Output the (x, y) coordinate of the center of the cell containing the given text.  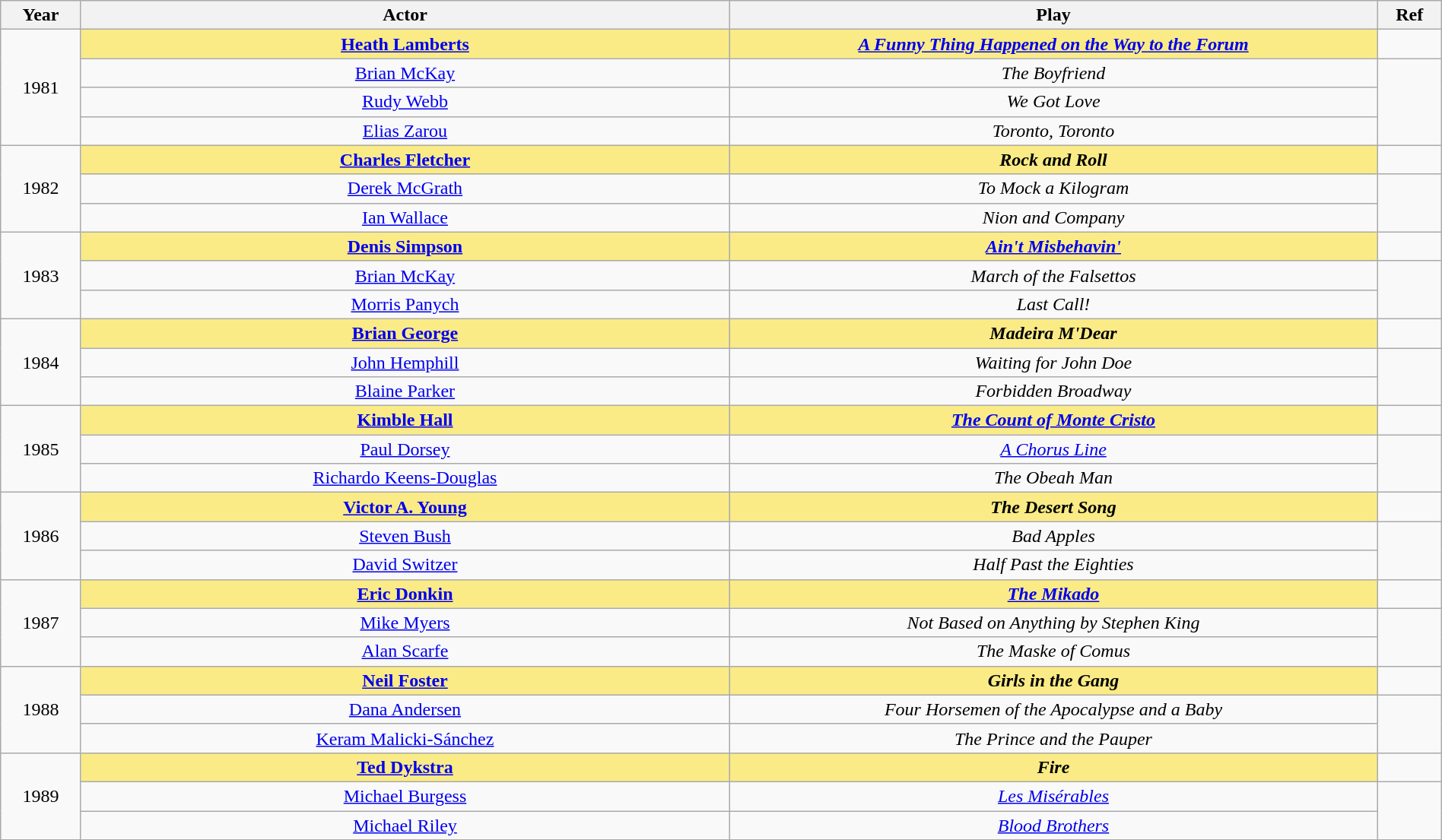
Year (41, 15)
Madeira M'Dear (1054, 333)
The Desert Song (1054, 507)
1985 (41, 449)
Morris Panych (405, 304)
Ref (1409, 15)
Bad Apples (1054, 536)
1981 (41, 87)
Rudy Webb (405, 102)
Not Based on Anything by Stephen King (1054, 623)
Eric Donkin (405, 594)
Play (1054, 15)
Heath Lamberts (405, 44)
Toronto, Toronto (1054, 131)
Mike Myers (405, 623)
Les Misérables (1054, 796)
March of the Falsettos (1054, 275)
1983 (41, 275)
Ain't Misbehavin' (1054, 246)
A Funny Thing Happened on the Way to the Forum (1054, 44)
The Boyfriend (1054, 73)
Half Past the Eighties (1054, 565)
Rock and Roll (1054, 160)
John Hemphill (405, 363)
Ted Dykstra (405, 767)
Forbidden Broadway (1054, 391)
We Got Love (1054, 102)
Kimble Hall (405, 420)
The Count of Monte Cristo (1054, 420)
Elias Zarou (405, 131)
The Obeah Man (1054, 478)
A Chorus Line (1054, 449)
Blaine Parker (405, 391)
Waiting for John Doe (1054, 363)
Ian Wallace (405, 217)
Paul Dorsey (405, 449)
1986 (41, 536)
The Maske of Comus (1054, 651)
Alan Scarfe (405, 651)
Michael Burgess (405, 796)
1989 (41, 796)
Dana Andersen (405, 709)
Brian George (405, 333)
Blood Brothers (1054, 825)
Last Call! (1054, 304)
1988 (41, 709)
Neil Foster (405, 680)
1987 (41, 623)
Steven Bush (405, 536)
1982 (41, 189)
Fire (1054, 767)
Derek McGrath (405, 189)
Actor (405, 15)
The Prince and the Pauper (1054, 738)
Denis Simpson (405, 246)
To Mock a Kilogram (1054, 189)
David Switzer (405, 565)
Four Horsemen of the Apocalypse and a Baby (1054, 709)
Keram Malicki-Sánchez (405, 738)
Richardo Keens-Douglas (405, 478)
Michael Riley (405, 825)
Girls in the Gang (1054, 680)
The Mikado (1054, 594)
Charles Fletcher (405, 160)
Victor A. Young (405, 507)
1984 (41, 362)
Nion and Company (1054, 217)
